Pinpoint the cell where the given text exists, returning its [x, y] midpoint coordinate. 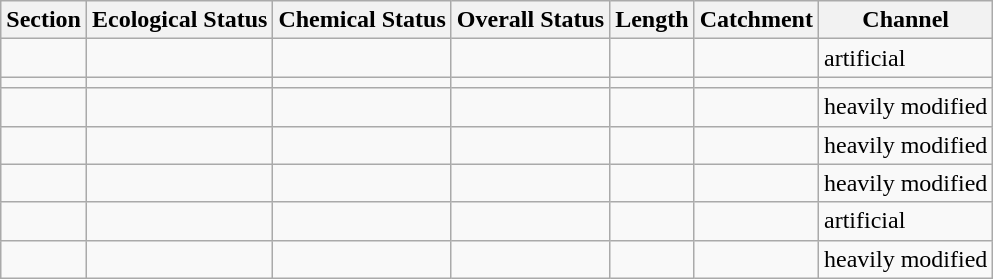
Overall Status [530, 20]
Section [44, 20]
Ecological Status [179, 20]
Channel [905, 20]
Length [652, 20]
Chemical Status [362, 20]
Catchment [756, 20]
